Scan for the cell matching the given text and deliver its [x, y] coordinate at center. 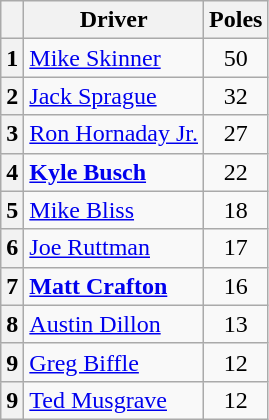
Greg Biffle [114, 362]
Poles [236, 20]
Jack Sprague [114, 96]
3 [12, 134]
5 [12, 210]
Mike Skinner [114, 58]
13 [236, 324]
4 [12, 172]
Ted Musgrave [114, 400]
27 [236, 134]
32 [236, 96]
18 [236, 210]
Austin Dillon [114, 324]
1 [12, 58]
Joe Ruttman [114, 248]
Mike Bliss [114, 210]
Ron Hornaday Jr. [114, 134]
7 [12, 286]
16 [236, 286]
Matt Crafton [114, 286]
6 [12, 248]
50 [236, 58]
2 [12, 96]
8 [12, 324]
Kyle Busch [114, 172]
Driver [114, 20]
22 [236, 172]
17 [236, 248]
